From the cell containing the given text, extract its center point as [X, Y] coordinate. 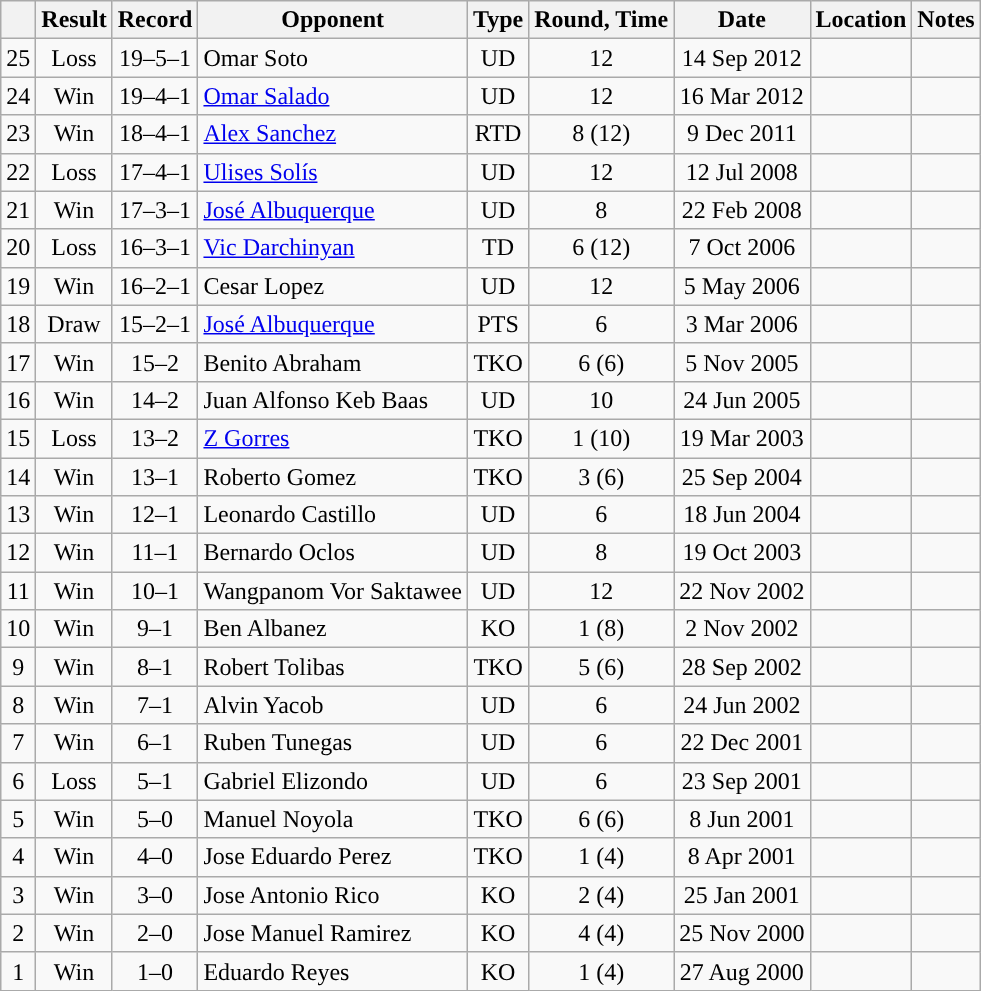
15–2 [155, 362]
Ruben Tunegas [333, 743]
Draw [74, 324]
Round, Time [602, 20]
11–1 [155, 553]
1 (8) [602, 629]
22 Dec 2001 [742, 743]
Manuel Noyola [333, 819]
20 [18, 248]
14 [18, 477]
14 Sep 2012 [742, 58]
19 [18, 286]
3 [18, 895]
5 Nov 2005 [742, 362]
Omar Salado [333, 96]
5 (6) [602, 667]
13–2 [155, 438]
1 [18, 971]
RTD [498, 134]
6 (12) [602, 248]
Robert Tolibas [333, 667]
Leonardo Castillo [333, 515]
PTS [498, 324]
15–2–1 [155, 324]
Result [74, 20]
13 [18, 515]
Z Gorres [333, 438]
4 [18, 857]
16 Mar 2012 [742, 96]
1 (10) [602, 438]
24 Jun 2002 [742, 705]
Vic Darchinyan [333, 248]
14–2 [155, 400]
18–4–1 [155, 134]
15 [18, 438]
16 [18, 400]
6–1 [155, 743]
25 Nov 2000 [742, 933]
16–2–1 [155, 286]
7–1 [155, 705]
23 Sep 2001 [742, 781]
12 Jul 2008 [742, 172]
Jose Manuel Ramirez [333, 933]
19–5–1 [155, 58]
19 Oct 2003 [742, 553]
8 (12) [602, 134]
Date [742, 20]
7 Oct 2006 [742, 248]
16–3–1 [155, 248]
13–1 [155, 477]
Benito Abraham [333, 362]
2 (4) [602, 895]
22 [18, 172]
24 Jun 2005 [742, 400]
Bernardo Oclos [333, 553]
22 Nov 2002 [742, 591]
2–0 [155, 933]
25 Jan 2001 [742, 895]
Alvin Yacob [333, 705]
28 Sep 2002 [742, 667]
Cesar Lopez [333, 286]
19–4–1 [155, 96]
18 Jun 2004 [742, 515]
Alex Sanchez [333, 134]
18 [18, 324]
8 Jun 2001 [742, 819]
TD [498, 248]
4–0 [155, 857]
Ulises Solís [333, 172]
5–0 [155, 819]
Location [861, 20]
9–1 [155, 629]
Opponent [333, 20]
23 [18, 134]
5 May 2006 [742, 286]
Gabriel Elizondo [333, 781]
9 [18, 667]
8–1 [155, 667]
Wangpanom Vor Saktawee [333, 591]
27 Aug 2000 [742, 971]
24 [18, 96]
11 [18, 591]
17–4–1 [155, 172]
Eduardo Reyes [333, 971]
5–1 [155, 781]
4 (4) [602, 933]
22 Feb 2008 [742, 210]
5 [18, 819]
3 (6) [602, 477]
10–1 [155, 591]
Jose Antonio Rico [333, 895]
17 [18, 362]
9 Dec 2011 [742, 134]
3 Mar 2006 [742, 324]
19 Mar 2003 [742, 438]
12–1 [155, 515]
Juan Alfonso Keb Baas [333, 400]
3–0 [155, 895]
Notes [946, 20]
1–0 [155, 971]
17–3–1 [155, 210]
Roberto Gomez [333, 477]
21 [18, 210]
2 Nov 2002 [742, 629]
25 Sep 2004 [742, 477]
Jose Eduardo Perez [333, 857]
8 Apr 2001 [742, 857]
Ben Albanez [333, 629]
Type [498, 20]
7 [18, 743]
25 [18, 58]
Record [155, 20]
2 [18, 933]
Omar Soto [333, 58]
